Determine the [X, Y] coordinate at the center of the cell enclosing the given text.  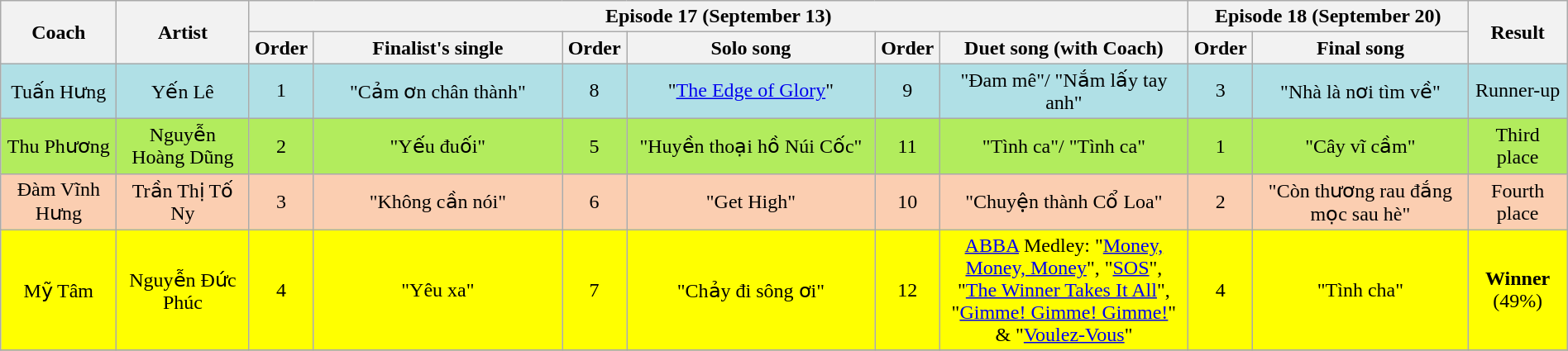
"Get High" [751, 202]
Finalist's single [437, 48]
"Còn thương rau đắng mọc sau hè" [1360, 202]
"Huyền thoại hồ Núi Cốc" [751, 145]
Solo song [751, 48]
Duet song (with Coach) [1064, 48]
"Không cần nói" [437, 202]
Thu Phương [59, 145]
"Chuyện thành Cổ Loa" [1064, 202]
Episode 18 (September 20) [1328, 17]
11 [907, 145]
"Yêu xa" [437, 290]
Trần Thị Tố Ny [183, 202]
Final song [1360, 48]
Đàm Vĩnh Hưng [59, 202]
"Đam mê"/ "Nắm lấy tay anh" [1064, 91]
Mỹ Tâm [59, 290]
Result [1518, 32]
ABBA Medley: "Money, Money, Money", "SOS", "The Winner Takes It All", "Gimme! Gimme! Gimme!" & "Voulez-Vous" [1064, 290]
Tuấn Hưng [59, 91]
Third place [1518, 145]
Episode 17 (September 13) [719, 17]
9 [907, 91]
7 [595, 290]
"Nhà là nơi tìm về" [1360, 91]
Runner-up [1518, 91]
12 [907, 290]
"Tình cha" [1360, 290]
Nguyễn Đức Phúc [183, 290]
"Cảm ơn chân thành" [437, 91]
"Cây vĩ cầm" [1360, 145]
8 [595, 91]
Yến Lê [183, 91]
10 [907, 202]
"Tình ca"/ "Tình ca" [1064, 145]
Artist [183, 32]
6 [595, 202]
Nguyễn Hoàng Dũng [183, 145]
5 [595, 145]
"Yếu đuối" [437, 145]
Winner (49%) [1518, 290]
Coach [59, 32]
"The Edge of Glory" [751, 91]
"Chảy đi sông ơi" [751, 290]
Fourth place [1518, 202]
